For the text-containing cell, return its midpoint in (x, y) coordinate format. 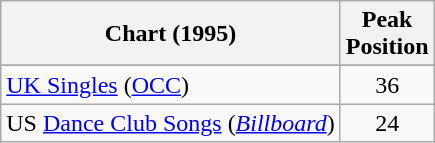
PeakPosition (387, 34)
UK Singles (OCC) (171, 85)
24 (387, 123)
US Dance Club Songs (Billboard) (171, 123)
36 (387, 85)
Chart (1995) (171, 34)
